Output the (X, Y) coordinate of the center of the cell containing the given text.  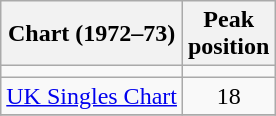
18 (228, 96)
UK Singles Chart (92, 96)
Chart (1972–73) (92, 34)
Peakposition (228, 34)
